Locate the cell with the specified text and output its (X, Y) center coordinate. 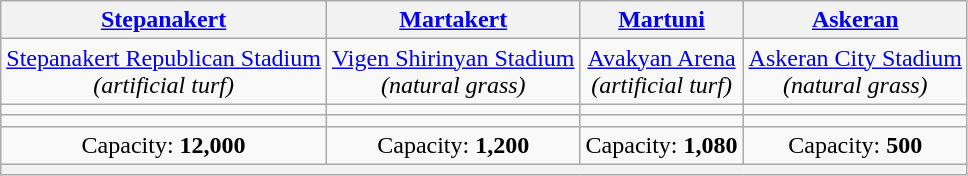
Stepanakert (164, 20)
Capacity: 12,000 (164, 145)
Askeran (855, 20)
Capacity: 1,080 (662, 145)
Vigen Shirinyan Stadium(natural grass) (453, 72)
Avakyan Arena(artificial turf) (662, 72)
Askeran City Stadium(natural grass) (855, 72)
Martuni (662, 20)
Capacity: 500 (855, 145)
Stepanakert Republican Stadium(artificial turf) (164, 72)
Martakert (453, 20)
Capacity: 1,200 (453, 145)
